Output the (X, Y) coordinate of the center of the cell containing the given text.  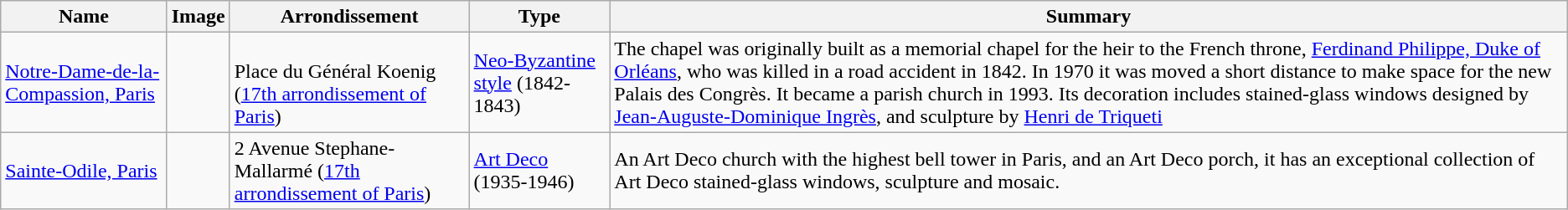
Notre-Dame-de-la-Compassion, Paris (84, 82)
Arrondissement (349, 17)
Summary (1089, 17)
Art Deco (1935-1946) (539, 171)
Neo-Byzantine style (1842-1843) (539, 82)
Image (198, 17)
Name (84, 17)
Sainte-Odile, Paris (84, 171)
2 Avenue Stephane-Mallarmé (17th arrondissement of Paris) (349, 171)
Type (539, 17)
Place du Général Koenig (17th arrondissement of Paris) (349, 82)
